Locate the cell with the specified text and output its [x, y] center coordinate. 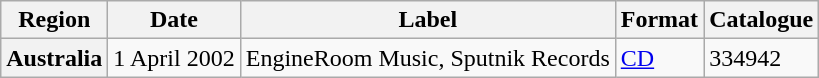
Date [174, 20]
1 April 2002 [174, 58]
Catalogue [762, 20]
Label [428, 20]
Region [54, 20]
334942 [762, 58]
Format [659, 20]
CD [659, 58]
EngineRoom Music, Sputnik Records [428, 58]
Australia [54, 58]
